From the cell containing the given text, extract its center point as [X, Y] coordinate. 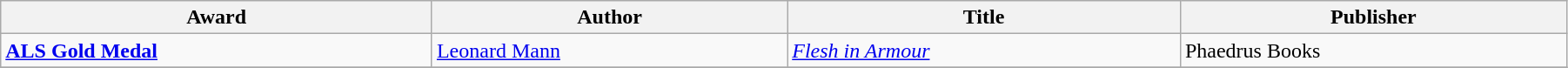
Title [984, 17]
Leonard Mann [609, 51]
Publisher [1373, 17]
Flesh in Armour [984, 51]
Author [609, 17]
Phaedrus Books [1373, 51]
ALS Gold Medal [217, 51]
Award [217, 17]
